Output the [X, Y] coordinate of the center of the cell containing the given text.  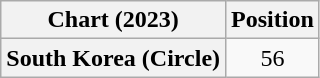
Chart (2023) [114, 20]
56 [273, 58]
Position [273, 20]
South Korea (Circle) [114, 58]
